Return the (x, y) coordinate for the center point of the cell that contains the specified text.  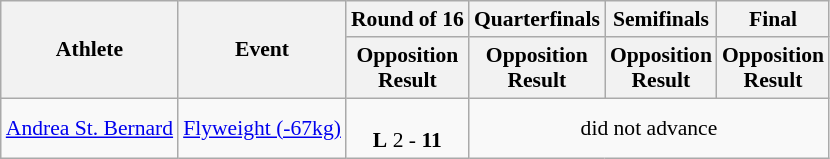
Quarterfinals (537, 19)
Event (262, 50)
Semifinals (661, 19)
Athlete (90, 50)
L 2 - 11 (408, 128)
Flyweight (-67kg) (262, 128)
Andrea St. Bernard (90, 128)
did not advance (649, 128)
Round of 16 (408, 19)
Final (773, 19)
